Return the (x, y) coordinate for the center point of the cell that contains the specified text.  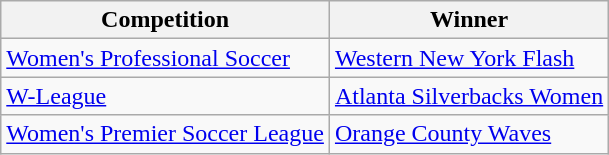
Winner (468, 20)
Competition (166, 20)
Atlanta Silverbacks Women (468, 96)
Women's Premier Soccer League (166, 134)
Women's Professional Soccer (166, 58)
Western New York Flash (468, 58)
W-League (166, 96)
Orange County Waves (468, 134)
